Provide the [X, Y] coordinate of the cell's center where the given text is located.  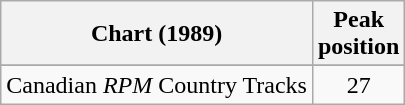
Chart (1989) [157, 34]
Canadian RPM Country Tracks [157, 85]
27 [358, 85]
Peakposition [358, 34]
